Output the [X, Y] coordinate of the center of the cell containing the given text.  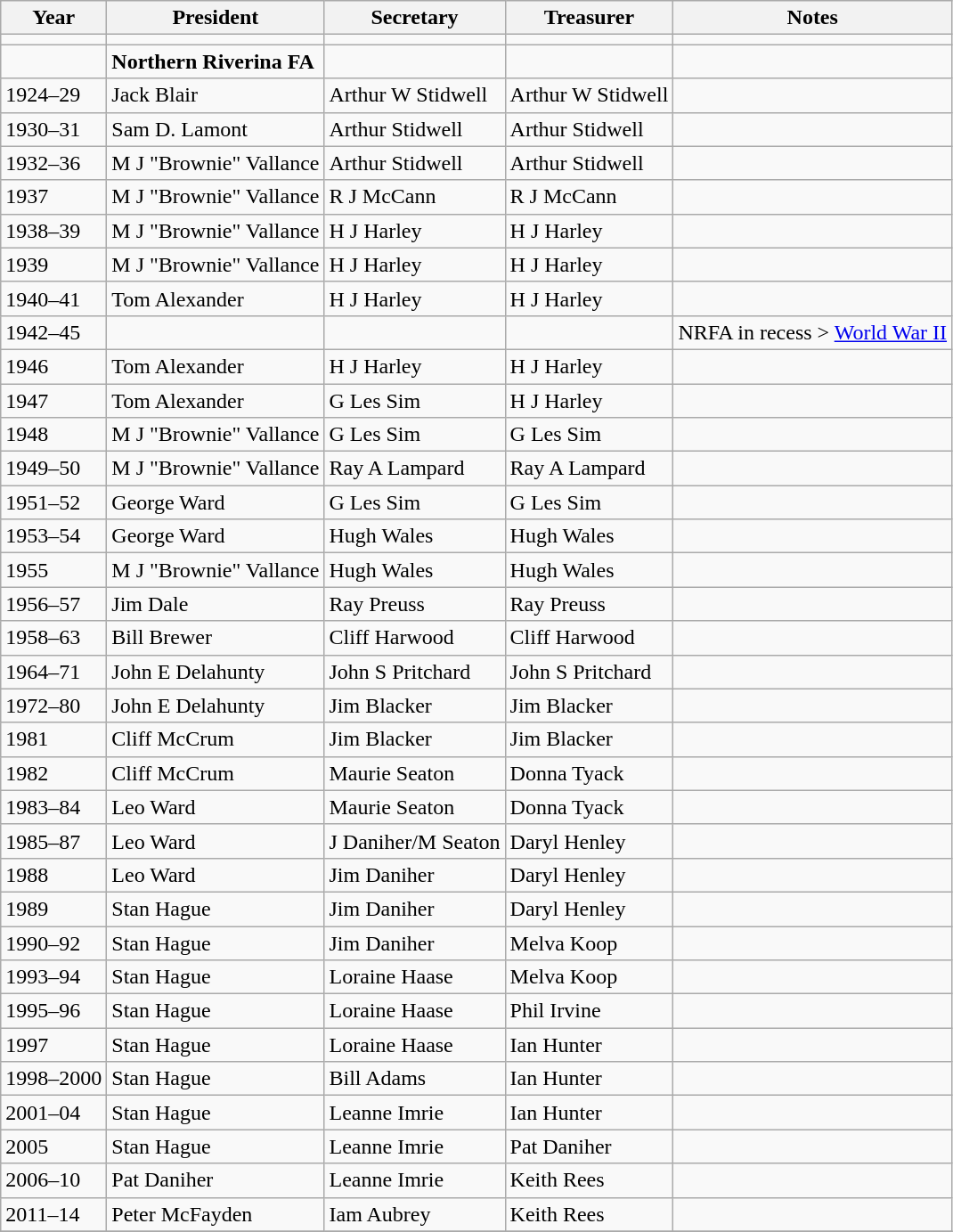
1982 [53, 773]
2001–04 [53, 1113]
President [216, 18]
1940–41 [53, 298]
Bill Adams [415, 1079]
1947 [53, 400]
1981 [53, 739]
1946 [53, 366]
1995–96 [53, 1011]
1958–63 [53, 638]
Jack Blair [216, 95]
Year [53, 18]
1990–92 [53, 943]
1938–39 [53, 231]
1993–94 [53, 977]
1956–57 [53, 604]
Jim Dale [216, 604]
2005 [53, 1146]
1949–50 [53, 469]
1939 [53, 265]
1972–80 [53, 706]
1998–2000 [53, 1079]
1951–52 [53, 502]
2011–14 [53, 1214]
NRFA in recess > World War II [812, 332]
2006–10 [53, 1180]
1953–54 [53, 536]
1964–71 [53, 672]
J Daniher/M Seaton [415, 841]
1937 [53, 197]
Northern Riverina FA [216, 61]
Peter McFayden [216, 1214]
Phil Irvine [590, 1011]
1988 [53, 875]
1932–36 [53, 163]
1989 [53, 909]
Bill Brewer [216, 638]
1955 [53, 570]
Iam Aubrey [415, 1214]
Secretary [415, 18]
1985–87 [53, 841]
1997 [53, 1045]
1930–31 [53, 129]
Sam D. Lamont [216, 129]
1924–29 [53, 95]
1942–45 [53, 332]
Notes [812, 18]
1948 [53, 435]
Treasurer [590, 18]
1983–84 [53, 807]
